Pinpoint the cell where the given text exists, returning its (x, y) midpoint coordinate. 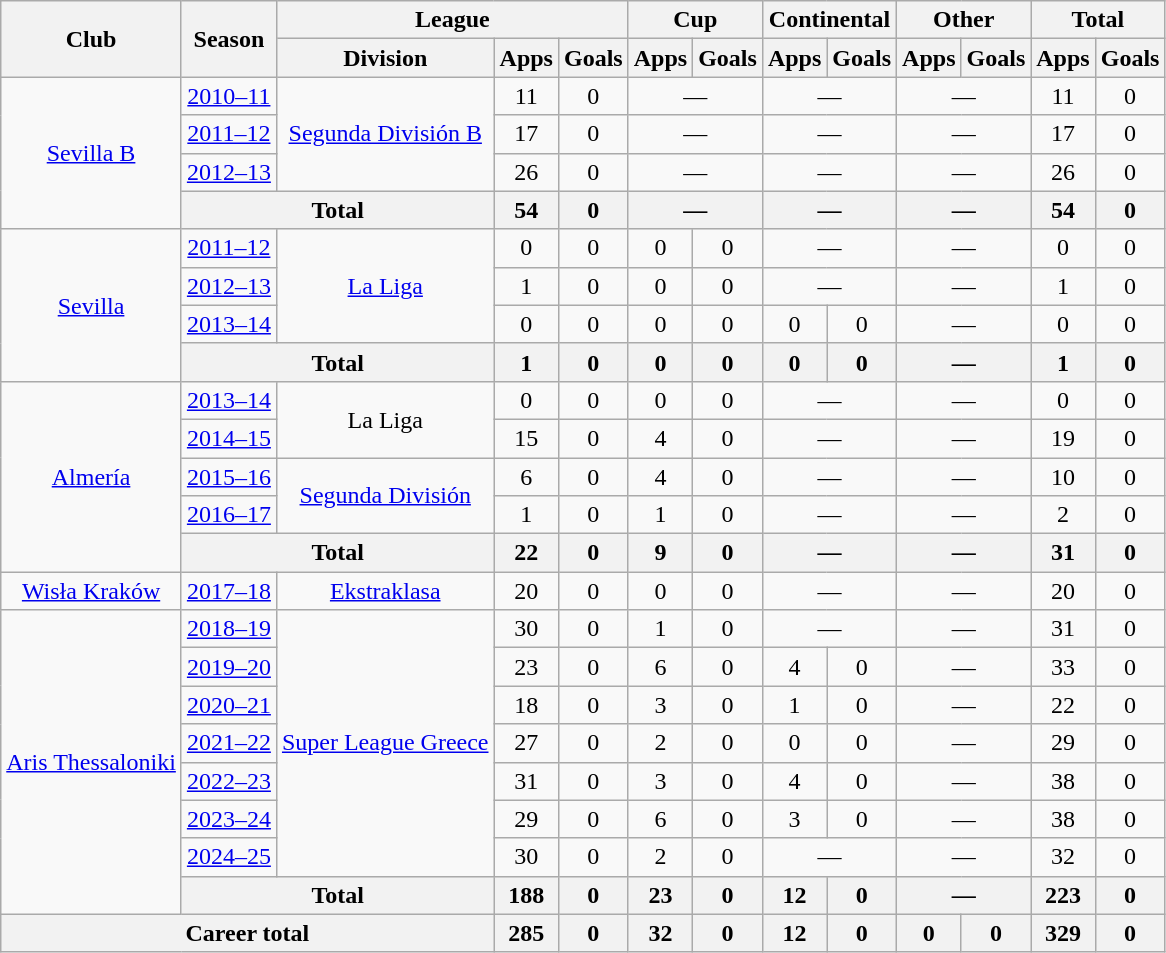
2021–22 (228, 743)
2014–15 (228, 438)
2020–21 (228, 705)
2015–16 (228, 477)
Almería (92, 476)
329 (1063, 933)
2023–24 (228, 819)
Sevilla B (92, 153)
Segunda División B (385, 134)
2022–23 (228, 781)
2010–11 (228, 96)
Aris Thessaloniki (92, 762)
285 (526, 933)
2019–20 (228, 667)
2018–19 (228, 629)
Sevilla (92, 305)
Continental (829, 20)
15 (526, 438)
2017–18 (228, 591)
10 (1063, 477)
Season (228, 39)
33 (1063, 667)
Other (964, 20)
18 (526, 705)
2024–25 (228, 857)
League (452, 20)
19 (1063, 438)
188 (526, 895)
9 (660, 553)
Club (92, 39)
27 (526, 743)
Wisła Kraków (92, 591)
Cup (695, 20)
223 (1063, 895)
Career total (248, 933)
Segunda División (385, 496)
Super League Greece (385, 743)
2016–17 (228, 515)
Ekstraklasa (385, 591)
Division (385, 58)
